Identify which cell holds the provided text, then report its [x, y] central coordinate. 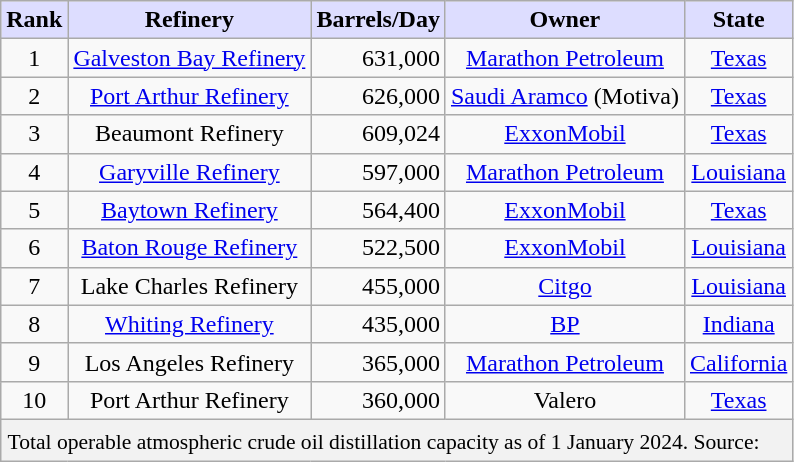
564,400 [378, 210]
6 [34, 248]
626,000 [378, 96]
California [738, 362]
Refinery [190, 20]
Barrels/Day [378, 20]
Lake Charles Refinery [190, 286]
7 [34, 286]
Whiting Refinery [190, 324]
Baytown Refinery [190, 210]
State [738, 20]
Citgo [564, 286]
4 [34, 172]
10 [34, 400]
9 [34, 362]
8 [34, 324]
2 [34, 96]
Los Angeles Refinery [190, 362]
Baton Rouge Refinery [190, 248]
631,000 [378, 58]
Garyville Refinery [190, 172]
365,000 [378, 362]
1 [34, 58]
Owner [564, 20]
597,000 [378, 172]
360,000 [378, 400]
Rank [34, 20]
Indiana [738, 324]
455,000 [378, 286]
Total operable atmospheric crude oil distillation capacity as of 1 January 2024. Source: [397, 440]
435,000 [378, 324]
Saudi Aramco (Motiva) [564, 96]
Beaumont Refinery [190, 134]
5 [34, 210]
3 [34, 134]
522,500 [378, 248]
BP [564, 324]
Galveston Bay Refinery [190, 58]
609,024 [378, 134]
Valero [564, 400]
